Locate the cell with the specified text and output its [x, y] center coordinate. 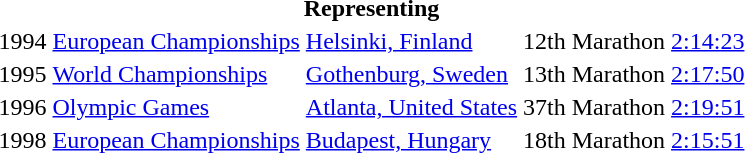
37th [545, 107]
Atlanta, United States [411, 107]
Gothenburg, Sweden [411, 74]
12th [545, 41]
European Championships [176, 41]
Helsinki, Finland [411, 41]
13th [545, 74]
World Championships [176, 74]
Olympic Games [176, 107]
